Return the (X, Y) coordinate for the center point of the cell that contains the specified text.  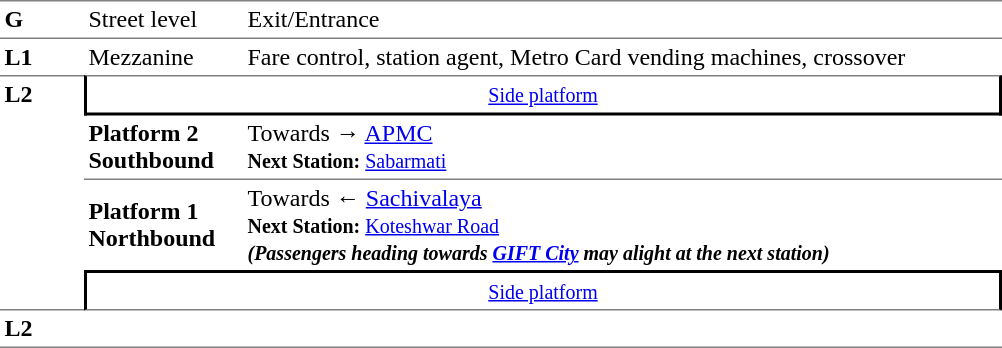
Platform 2Southbound (164, 148)
G (42, 20)
Platform 1Northbound (164, 225)
L1 (42, 57)
Towards → APMCNext Station: Sabarmati (622, 148)
Towards ← SachivalayaNext Station: Koteshwar Road(Passengers heading towards GIFT City may alight at the next station) (622, 225)
Fare control, station agent, Metro Card vending machines, crossover (622, 57)
Street level (164, 20)
Exit/Entrance (622, 20)
Mezzanine (164, 57)
